Return (X, Y) of the center of cell containing provided text 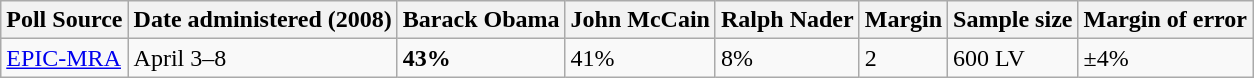
43% (481, 58)
Ralph Nader (787, 20)
John McCain (640, 20)
600 LV (1013, 58)
8% (787, 58)
Date administered (2008) (262, 20)
Margin (903, 20)
Margin of error (1166, 20)
Sample size (1013, 20)
April 3–8 (262, 58)
Barack Obama (481, 20)
41% (640, 58)
±4% (1166, 58)
2 (903, 58)
EPIC-MRA (64, 58)
Poll Source (64, 20)
